Identify which cell holds the provided text, then report its (X, Y) central coordinate. 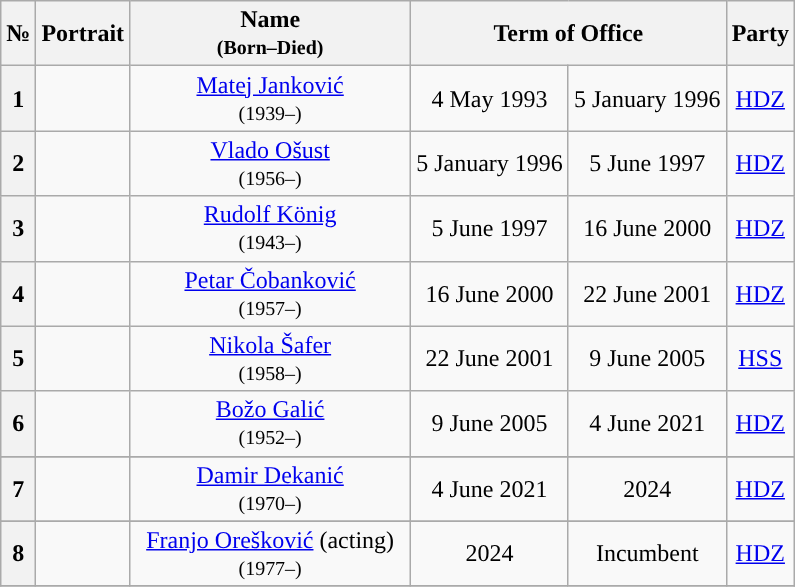
6 (18, 424)
Božo Galić(1952–) (270, 424)
2 (18, 164)
Vlado Ošust(1956–) (270, 164)
7 (18, 488)
Petar Čobanković(1957–) (270, 294)
8 (18, 554)
Portrait (83, 34)
Franjo Orešković (acting)(1977–) (270, 554)
3 (18, 228)
1 (18, 98)
4 (18, 294)
Incumbent (647, 554)
Rudolf König(1943–) (270, 228)
Nikola Šafer(1958–) (270, 358)
Matej Janković(1939–) (270, 98)
4 May 1993 (490, 98)
Term of Office (568, 34)
HSS (760, 358)
№ (18, 34)
Name(Born–Died) (270, 34)
Party (760, 34)
Damir Dekanić (1970–) (270, 488)
5 (18, 358)
